Provide the (x, y) coordinate of the cell's center where the given text is located.  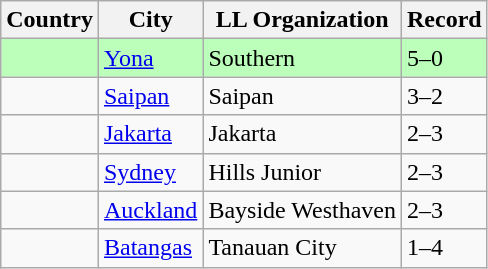
Record (445, 20)
City (150, 20)
Bayside Westhaven (302, 210)
Hills Junior (302, 172)
Country (50, 20)
Sydney (150, 172)
LL Organization (302, 20)
Yona (150, 58)
Auckland (150, 210)
Southern (302, 58)
Tanauan City (302, 248)
5–0 (445, 58)
3–2 (445, 96)
Batangas (150, 248)
1–4 (445, 248)
